Return [x, y] of the center of cell containing provided text 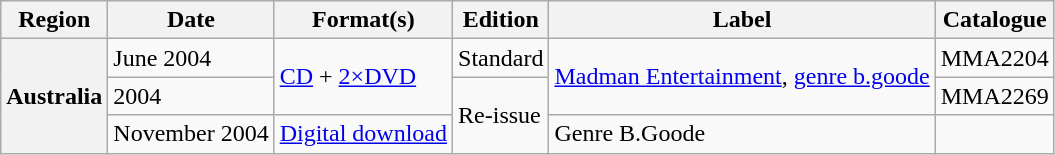
November 2004 [191, 134]
CD + 2×DVD [363, 77]
Label [742, 20]
Edition [501, 20]
Date [191, 20]
MMA2269 [994, 96]
Format(s) [363, 20]
Region [54, 20]
Catalogue [994, 20]
Digital download [363, 134]
Madman Entertainment, genre b.goode [742, 77]
June 2004 [191, 58]
MMA2204 [994, 58]
Re-issue [501, 115]
Genre B.Goode [742, 134]
Standard [501, 58]
Australia [54, 96]
2004 [191, 96]
